Return the [x, y] coordinate for the center point of the cell that contains the specified text.  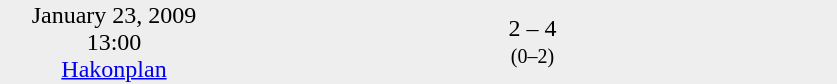
2 – 4(0–2) [532, 42]
January 23, 200913:00Hakonplan [114, 42]
